For the text-containing cell, return its midpoint in (X, Y) coordinate format. 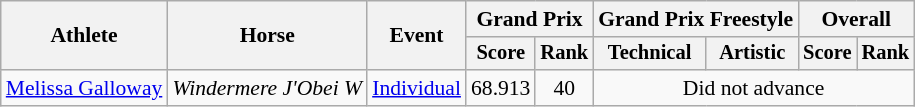
40 (564, 88)
Horse (267, 36)
Windermere J'Obei W (267, 88)
Athlete (84, 36)
Artistic (752, 54)
Grand Prix Freestyle (696, 19)
Individual (416, 88)
Event (416, 36)
Melissa Galloway (84, 88)
Technical (650, 54)
68.913 (500, 88)
Did not advance (754, 88)
Grand Prix (530, 19)
Overall (856, 19)
